For the text-containing cell, return its midpoint in (x, y) coordinate format. 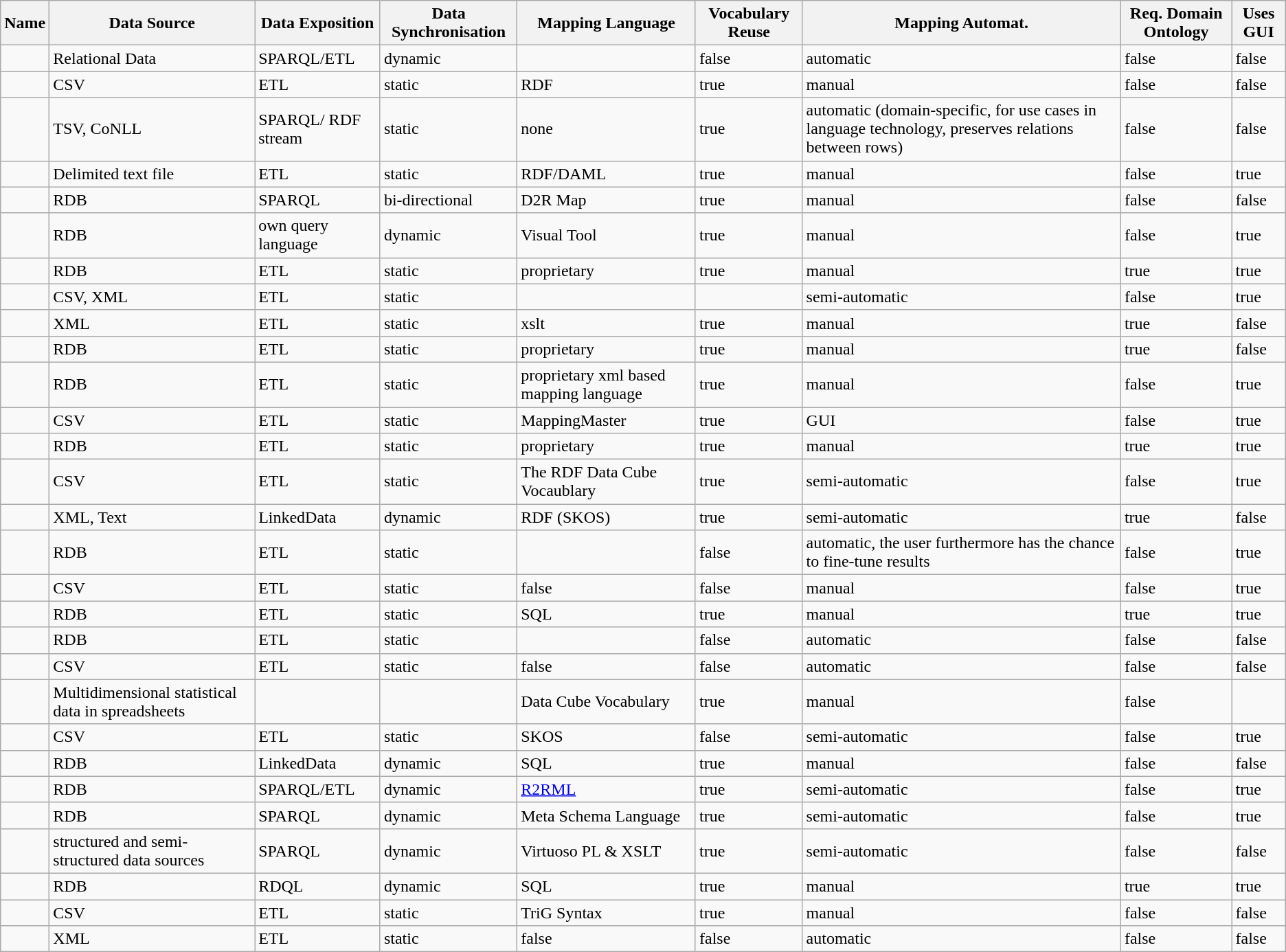
RDQL (317, 886)
proprietary xml based mapping language (607, 385)
automatic, the user furthermore has the chance to fine-tune results (962, 552)
Meta Schema Language (607, 815)
none (607, 129)
bi-directional (448, 200)
Req. Domain Ontology (1176, 23)
R2RML (607, 789)
Relational Data (153, 58)
SKOS (607, 737)
TriG Syntax (607, 913)
automatic (domain-specific, for use cases in language technology, preserves relations between rows) (962, 129)
D2R Map (607, 200)
Data Source (153, 23)
CSV, XML (153, 297)
Visual Tool (607, 235)
GUI (962, 420)
Virtuoso PL & XSLT (607, 850)
XML, Text (153, 517)
xslt (607, 323)
RDF (SKOS) (607, 517)
SPARQL/ RDF stream (317, 129)
Vocabulary Reuse (749, 23)
RDF (607, 84)
Data Synchronisation (448, 23)
Mapping Automat. (962, 23)
structured and semi-structured data sources (153, 850)
MappingMaster (607, 420)
Mapping Language (607, 23)
Delimited text file (153, 174)
Uses GUI (1259, 23)
Name (25, 23)
Data Cube Vocabulary (607, 702)
Multidimensional statistical data in spreadsheets (153, 702)
RDF/DAML (607, 174)
Data Exposition (317, 23)
own query language (317, 235)
TSV, CoNLL (153, 129)
The RDF Data Cube Vocaublary (607, 482)
